From the cell containing the given text, extract its center point as [x, y] coordinate. 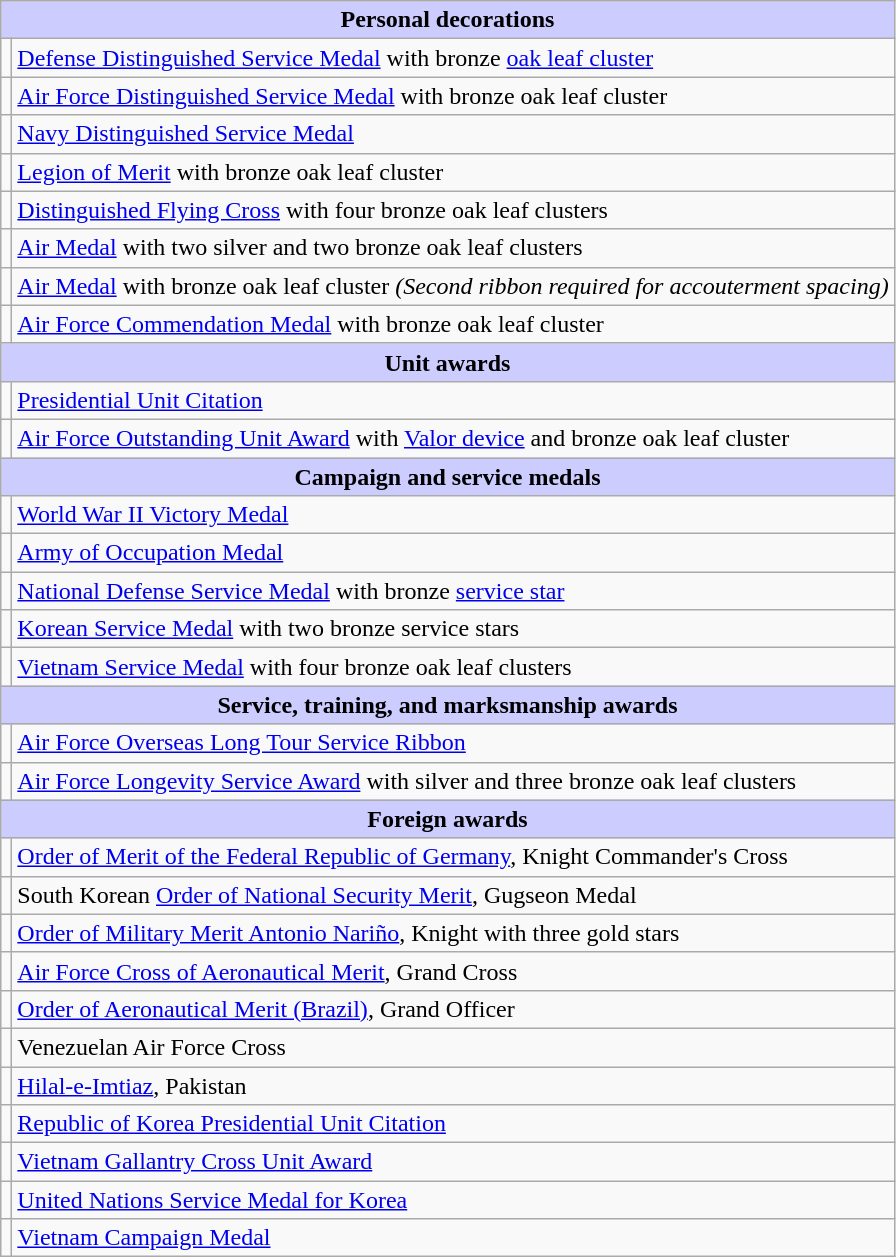
Distinguished Flying Cross with four bronze oak leaf clusters [453, 210]
Air Force Cross of Aeronautical Merit, Grand Cross [453, 971]
Air Force Commendation Medal with bronze oak leaf cluster [453, 324]
Foreign awards [448, 819]
South Korean Order of National Security Merit, Gugseon Medal [453, 895]
Campaign and service medals [448, 477]
Air Medal with two silver and two bronze oak leaf clusters [453, 248]
Presidential Unit Citation [453, 400]
Order of Aeronautical Merit (Brazil), Grand Officer [453, 1009]
World War II Victory Medal [453, 515]
Korean Service Medal with two bronze service stars [453, 629]
Unit awards [448, 362]
Air Force Outstanding Unit Award with Valor device and bronze oak leaf cluster [453, 438]
Order of Merit of the Federal Republic of Germany, Knight Commander's Cross [453, 857]
National Defense Service Medal with bronze service star [453, 591]
Air Force Overseas Long Tour Service Ribbon [453, 743]
Republic of Korea Presidential Unit Citation [453, 1124]
Defense Distinguished Service Medal with bronze oak leaf cluster [453, 58]
Order of Military Merit Antonio Nariño, Knight with three gold stars [453, 933]
Army of Occupation Medal [453, 553]
Air Force Distinguished Service Medal with bronze oak leaf cluster [453, 96]
Personal decorations [448, 20]
Vietnam Gallantry Cross Unit Award [453, 1162]
Venezuelan Air Force Cross [453, 1047]
Hilal-e-Imtiaz, Pakistan [453, 1085]
Air Medal with bronze oak leaf cluster (Second ribbon required for accouterment spacing) [453, 286]
Air Force Longevity Service Award with silver and three bronze oak leaf clusters [453, 781]
United Nations Service Medal for Korea [453, 1200]
Vietnam Campaign Medal [453, 1238]
Navy Distinguished Service Medal [453, 134]
Service, training, and marksmanship awards [448, 705]
Legion of Merit with bronze oak leaf cluster [453, 172]
Vietnam Service Medal with four bronze oak leaf clusters [453, 667]
